From the cell containing the given text, extract its center point as [x, y] coordinate. 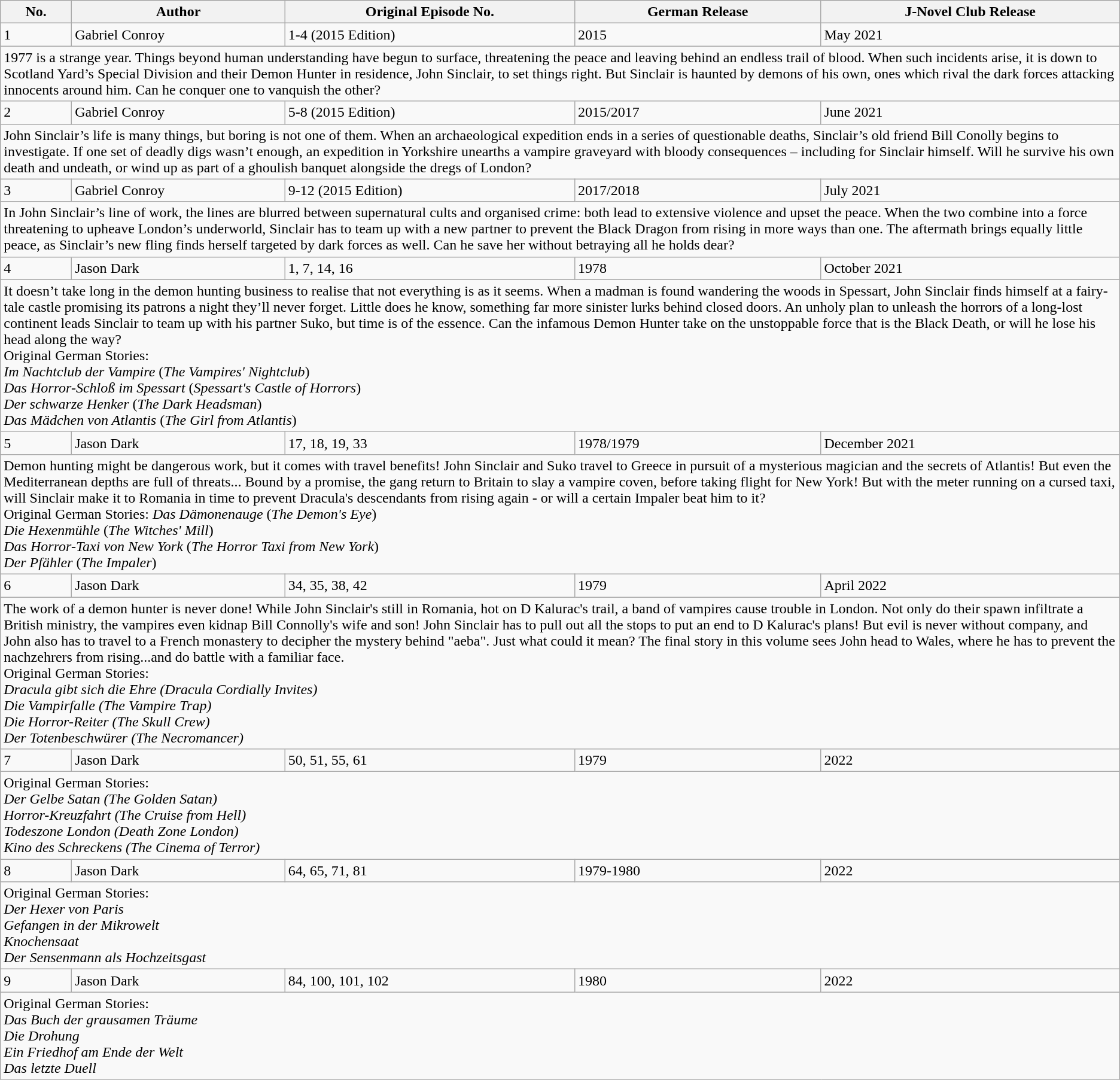
1 [36, 35]
No. [36, 12]
9 [36, 981]
5-8 (2015 Edition) [430, 112]
2015 [698, 35]
8 [36, 871]
2 [36, 112]
64, 65, 71, 81 [430, 871]
34, 35, 38, 42 [430, 585]
May 2021 [970, 35]
2015/2017 [698, 112]
December 2021 [970, 443]
1-4 (2015 Edition) [430, 35]
German Release [698, 12]
1978 [698, 268]
4 [36, 268]
84, 100, 101, 102 [430, 981]
2017/2018 [698, 190]
June 2021 [970, 112]
April 2022 [970, 585]
1978/1979 [698, 443]
1, 7, 14, 16 [430, 268]
J-Novel Club Release [970, 12]
5 [36, 443]
7 [36, 760]
Original Episode No. [430, 12]
Original German Stories:Das Buch der grausamen TräumeDie DrohungEin Friedhof am Ende der WeltDas letzte Duell [560, 1036]
3 [36, 190]
50, 51, 55, 61 [430, 760]
Author [178, 12]
July 2021 [970, 190]
1979-1980 [698, 871]
9-12 (2015 Edition) [430, 190]
1980 [698, 981]
6 [36, 585]
October 2021 [970, 268]
17, 18, 19, 33 [430, 443]
Original German Stories:Der Hexer von ParisGefangen in der MikroweltKnochensaatDer Sensenmann als Hochzeitsgast [560, 926]
